Identify which cell holds the provided text, then report its [X, Y] central coordinate. 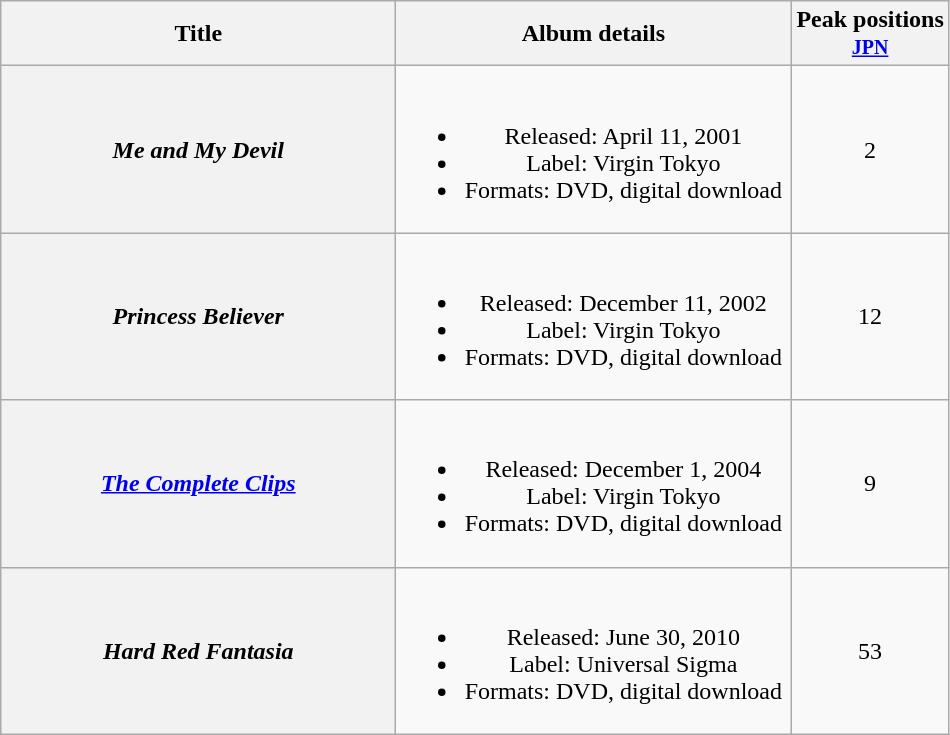
9 [870, 484]
Title [198, 34]
Hard Red Fantasia [198, 650]
Released: December 1, 2004Label: Virgin TokyoFormats: DVD, digital download [594, 484]
Released: December 11, 2002Label: Virgin TokyoFormats: DVD, digital download [594, 316]
Me and My Devil [198, 150]
The Complete Clips [198, 484]
Princess Believer [198, 316]
12 [870, 316]
Album details [594, 34]
Peak positionsJPN [870, 34]
2 [870, 150]
Released: April 11, 2001Label: Virgin TokyoFormats: DVD, digital download [594, 150]
Released: June 30, 2010Label: Universal SigmaFormats: DVD, digital download [594, 650]
53 [870, 650]
